Capture the cell that displays the provided text and extract its [X, Y] central coordinate. 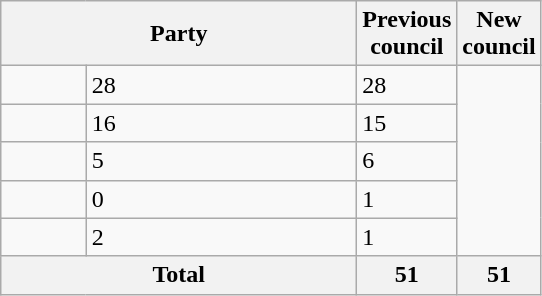
15 [407, 123]
5 [222, 161]
16 [222, 123]
0 [222, 199]
6 [407, 161]
Previous council [407, 34]
Party [179, 34]
2 [222, 237]
New council [499, 34]
Total [179, 275]
